Search for the cell housing the specified text and yield its [x, y] center coordinate. 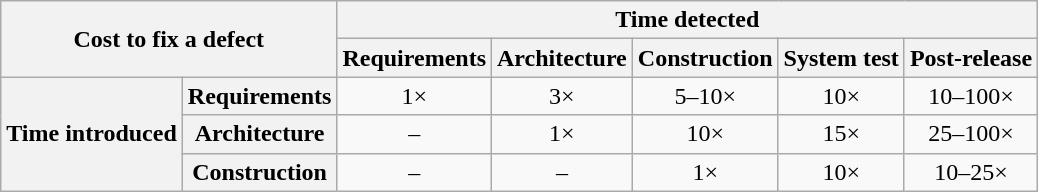
25–100× [970, 134]
15× [841, 134]
Time introduced [92, 134]
Post-release [970, 58]
5–10× [705, 96]
Time detected [688, 20]
10–25× [970, 172]
3× [562, 96]
10–100× [970, 96]
Cost to fix a defect [169, 39]
System test [841, 58]
